Extract the [X, Y] coordinate from the center of the cell holding the provided text.  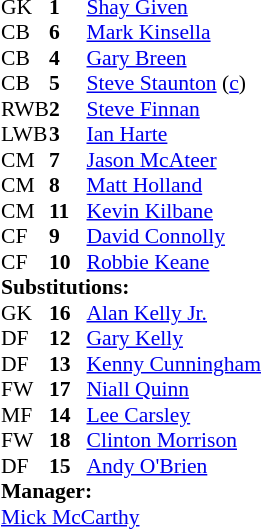
Mark Kinsella [173, 33]
Alan Kelly Jr. [173, 313]
5 [68, 83]
14 [68, 415]
Manager: [131, 491]
15 [68, 466]
3 [68, 135]
7 [68, 160]
13 [68, 364]
Kenny Cunningham [173, 364]
Matt Holland [173, 185]
Andy O'Brien [173, 466]
Kevin Kilbane [173, 211]
6 [68, 33]
11 [68, 211]
RWB [25, 109]
Ian Harte [173, 135]
LWB [25, 135]
Robbie Keane [173, 262]
Niall Quinn [173, 389]
16 [68, 313]
Clinton Morrison [173, 441]
Gary Breen [173, 58]
Steve Finnan [173, 109]
9 [68, 237]
Steve Staunton (c) [173, 83]
GK [25, 313]
MF [25, 415]
David Connolly [173, 237]
10 [68, 262]
Substitutions: [131, 287]
Gary Kelly [173, 339]
17 [68, 389]
4 [68, 58]
Jason McAteer [173, 160]
18 [68, 441]
2 [68, 109]
8 [68, 185]
12 [68, 339]
Lee Carsley [173, 415]
